Search for the cell housing the specified text and yield its (X, Y) center coordinate. 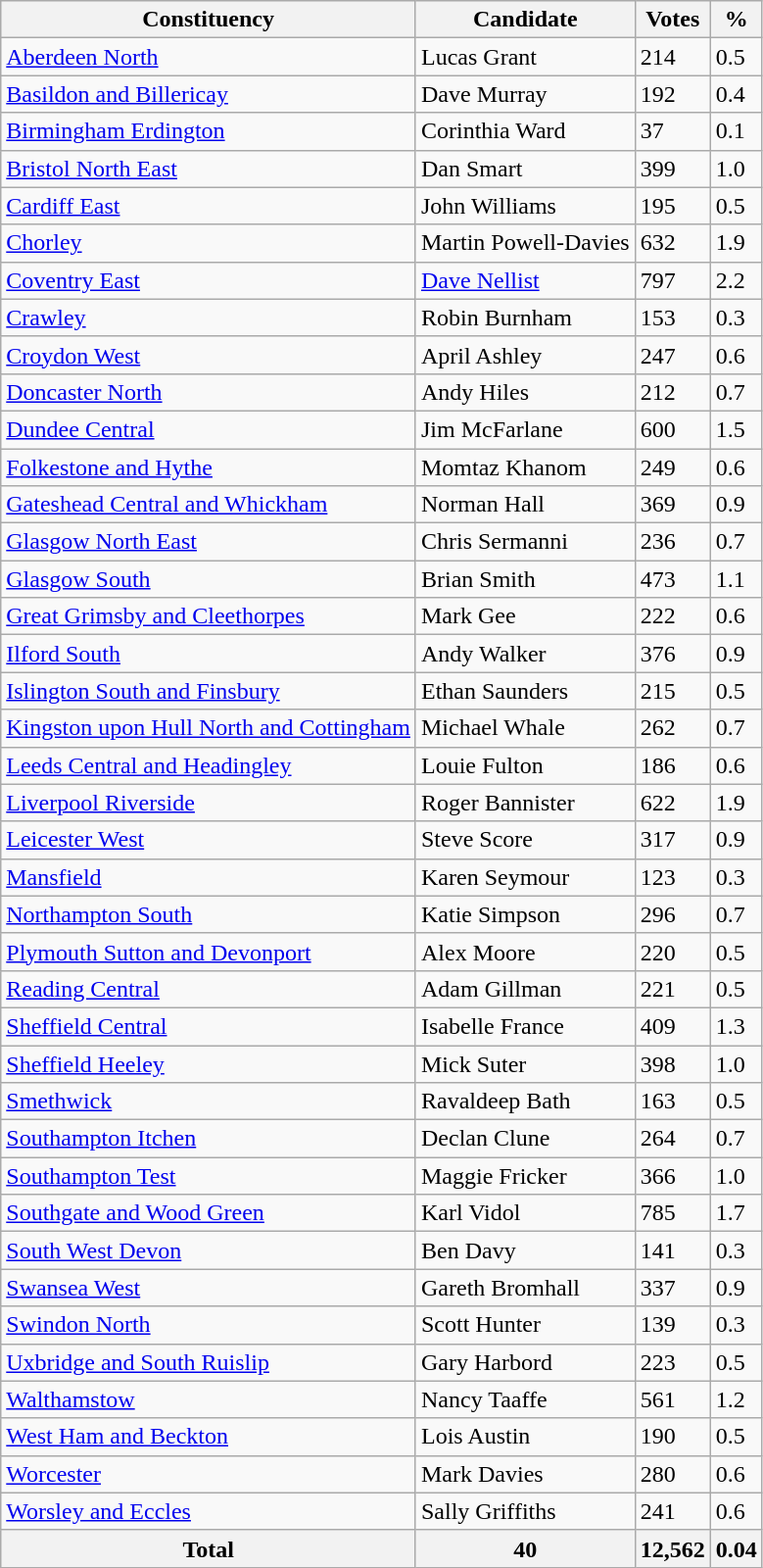
Andy Walker (525, 654)
195 (672, 206)
296 (672, 914)
Croydon West (209, 355)
Islington South and Finsbury (209, 691)
Swindon North (209, 1325)
Mick Suter (525, 1063)
1.3 (737, 1026)
Walthamstow (209, 1399)
Sheffield Heeley (209, 1063)
241 (672, 1511)
South West Devon (209, 1250)
West Ham and Beckton (209, 1437)
Crawley (209, 318)
Steve Score (525, 840)
Leeds Central and Headingley (209, 765)
Basildon and Billericay (209, 94)
0.1 (737, 131)
Southampton Test (209, 1176)
% (737, 20)
473 (672, 579)
Chorley (209, 243)
622 (672, 803)
Glasgow North East (209, 542)
Sally Griffiths (525, 1511)
Plymouth Sutton and Devonport (209, 952)
797 (672, 280)
139 (672, 1325)
40 (525, 1548)
264 (672, 1139)
Coventry East (209, 280)
223 (672, 1362)
Adam Gillman (525, 989)
Ravaldeep Bath (525, 1102)
Total (209, 1548)
Gateshead Central and Whickham (209, 505)
409 (672, 1026)
600 (672, 429)
Liverpool Riverside (209, 803)
Bristol North East (209, 169)
337 (672, 1288)
Lucas Grant (525, 57)
Votes (672, 20)
Norman Hall (525, 505)
Nancy Taaffe (525, 1399)
Cardiff East (209, 206)
192 (672, 94)
37 (672, 131)
317 (672, 840)
Jim McFarlane (525, 429)
Martin Powell-Davies (525, 243)
Northampton South (209, 914)
Dave Nellist (525, 280)
Andy Hiles (525, 392)
Scott Hunter (525, 1325)
Smethwick (209, 1102)
369 (672, 505)
Folkestone and Hythe (209, 467)
186 (672, 765)
Momtaz Khanom (525, 467)
1.7 (737, 1213)
Constituency (209, 20)
Uxbridge and South Ruislip (209, 1362)
141 (672, 1250)
Leicester West (209, 840)
Swansea West (209, 1288)
785 (672, 1213)
399 (672, 169)
Doncaster North (209, 392)
Ilford South (209, 654)
Southampton Itchen (209, 1139)
Candidate (525, 20)
123 (672, 877)
190 (672, 1437)
Ben Davy (525, 1250)
Dave Murray (525, 94)
Reading Central (209, 989)
Isabelle France (525, 1026)
2.2 (737, 280)
1.2 (737, 1399)
Roger Bannister (525, 803)
Gary Harbord (525, 1362)
214 (672, 57)
Karen Seymour (525, 877)
Worcester (209, 1474)
Kingston upon Hull North and Cottingham (209, 728)
Mansfield (209, 877)
280 (672, 1474)
Maggie Fricker (525, 1176)
Great Grimsby and Cleethorpes (209, 616)
163 (672, 1102)
376 (672, 654)
212 (672, 392)
236 (672, 542)
0.04 (737, 1548)
Mark Davies (525, 1474)
April Ashley (525, 355)
366 (672, 1176)
215 (672, 691)
Dundee Central (209, 429)
Alex Moore (525, 952)
Sheffield Central (209, 1026)
Birmingham Erdington (209, 131)
247 (672, 355)
Mark Gee (525, 616)
Chris Sermanni (525, 542)
Robin Burnham (525, 318)
Katie Simpson (525, 914)
561 (672, 1399)
Corinthia Ward (525, 131)
Lois Austin (525, 1437)
Aberdeen North (209, 57)
Worsley and Eccles (209, 1511)
Ethan Saunders (525, 691)
John Williams (525, 206)
Declan Clune (525, 1139)
Gareth Bromhall (525, 1288)
262 (672, 728)
1.1 (737, 579)
632 (672, 243)
249 (672, 467)
Southgate and Wood Green (209, 1213)
220 (672, 952)
Glasgow South (209, 579)
Louie Fulton (525, 765)
221 (672, 989)
398 (672, 1063)
1.5 (737, 429)
0.4 (737, 94)
222 (672, 616)
Brian Smith (525, 579)
153 (672, 318)
Dan Smart (525, 169)
Michael Whale (525, 728)
Karl Vidol (525, 1213)
12,562 (672, 1548)
